Determine the [X, Y] coordinate at the center of the cell enclosing the given text.  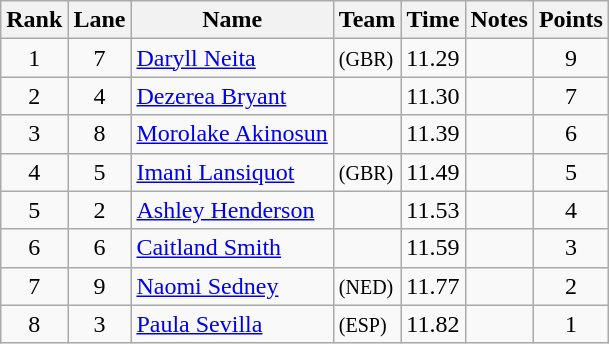
(ESP) [367, 324]
Name [232, 20]
Daryll Neita [232, 58]
Lane [100, 20]
Imani Lansiquot [232, 172]
11.30 [433, 96]
11.82 [433, 324]
11.29 [433, 58]
11.49 [433, 172]
11.59 [433, 248]
(NED) [367, 286]
Morolake Akinosun [232, 134]
11.77 [433, 286]
Naomi Sedney [232, 286]
Paula Sevilla [232, 324]
Time [433, 20]
Points [570, 20]
11.53 [433, 210]
Notes [499, 20]
Team [367, 20]
11.39 [433, 134]
Rank [34, 20]
Caitland Smith [232, 248]
Ashley Henderson [232, 210]
Dezerea Bryant [232, 96]
